Identify which cell holds the provided text, then report its (X, Y) central coordinate. 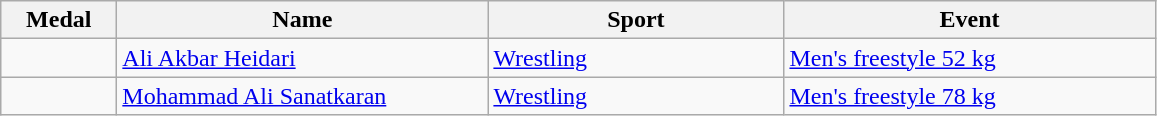
Mohammad Ali Sanatkaran (302, 96)
Name (302, 20)
Medal (59, 20)
Event (970, 20)
Men's freestyle 78 kg (970, 96)
Men's freestyle 52 kg (970, 58)
Ali Akbar Heidari (302, 58)
Sport (636, 20)
